Capture the cell that displays the provided text and extract its [X, Y] central coordinate. 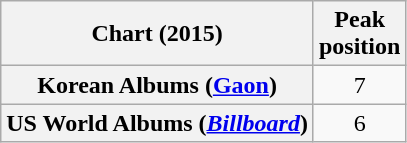
7 [359, 85]
Korean Albums (Gaon) [158, 85]
US World Albums (Billboard) [158, 123]
Chart (2015) [158, 34]
6 [359, 123]
Peakposition [359, 34]
